Pinpoint the cell where the given text exists, returning its [X, Y] midpoint coordinate. 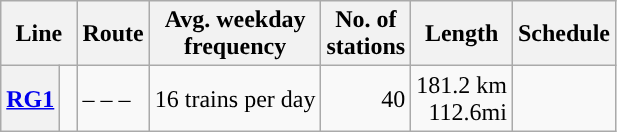
Length [462, 34]
181.2 km112.6mi [462, 98]
Schedule [564, 34]
16 trains per day [235, 98]
Avg. weekday frequency [235, 34]
RG1 [30, 98]
Route [113, 34]
Line [39, 34]
– – – [113, 98]
40 [366, 98]
No. ofstations [366, 34]
